Find where the given text appears and provide that cell's center as (X, Y) coordinate. 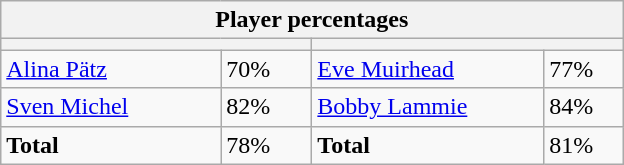
84% (584, 107)
Alina Pätz (111, 69)
Sven Michel (111, 107)
77% (584, 69)
Bobby Lammie (428, 107)
81% (584, 145)
Eve Muirhead (428, 69)
70% (266, 69)
82% (266, 107)
Player percentages (312, 20)
78% (266, 145)
